Provide the [x, y] coordinate of the cell's center where the given text is located.  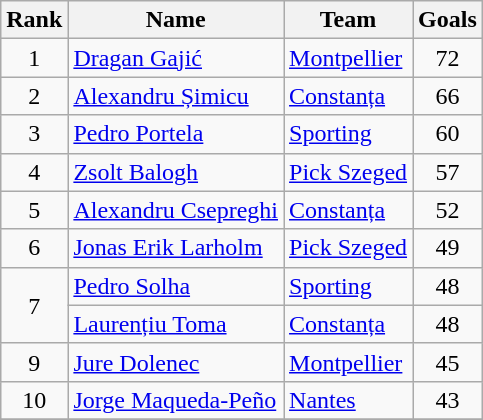
7 [34, 305]
Dragan Gajić [176, 58]
4 [34, 172]
Jonas Erik Larholm [176, 248]
49 [448, 248]
52 [448, 210]
72 [448, 58]
Jorge Maqueda-Peño [176, 400]
2 [34, 96]
Nantes [348, 400]
Alexandru Șimicu [176, 96]
6 [34, 248]
45 [448, 362]
Pedro Solha [176, 286]
Team [348, 20]
10 [34, 400]
57 [448, 172]
Zsolt Balogh [176, 172]
Alexandru Csepreghi [176, 210]
5 [34, 210]
Goals [448, 20]
3 [34, 134]
9 [34, 362]
Jure Dolenec [176, 362]
60 [448, 134]
Rank [34, 20]
66 [448, 96]
Laurențiu Toma [176, 324]
43 [448, 400]
Pedro Portela [176, 134]
Name [176, 20]
1 [34, 58]
